Search for the cell housing the specified text and yield its (X, Y) center coordinate. 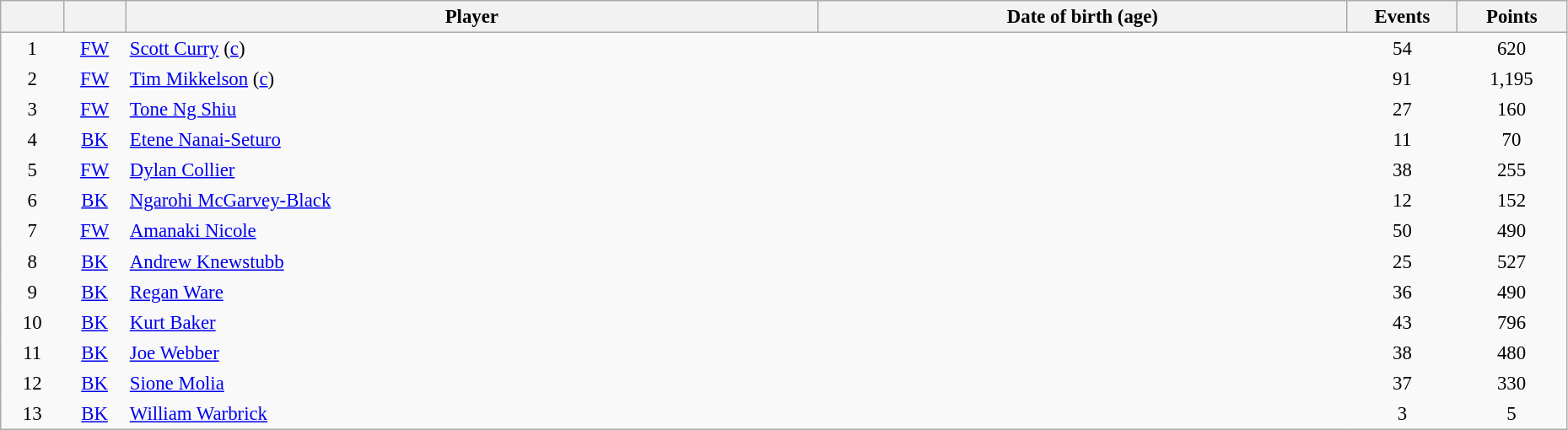
152 (1511, 201)
Events (1402, 17)
4 (32, 140)
36 (1402, 292)
1 (32, 49)
6 (32, 201)
1,195 (1511, 78)
620 (1511, 49)
Etene Nanai-Seturo (471, 140)
8 (32, 261)
Joe Webber (471, 352)
480 (1511, 352)
Dylan Collier (471, 170)
2 (32, 78)
Andrew Knewstubb (471, 261)
37 (1402, 383)
Kurt Baker (471, 322)
Ngarohi McGarvey-Black (471, 201)
43 (1402, 322)
10 (32, 322)
50 (1402, 231)
54 (1402, 49)
Amanaki Nicole (471, 231)
Tone Ng Shiu (471, 109)
Date of birth (age) (1082, 17)
Player (471, 17)
25 (1402, 261)
Points (1511, 17)
Scott Curry (c) (471, 49)
160 (1511, 109)
70 (1511, 140)
796 (1511, 322)
255 (1511, 170)
William Warbrick (471, 413)
330 (1511, 383)
Tim Mikkelson (c) (471, 78)
Sione Molia (471, 383)
9 (32, 292)
91 (1402, 78)
13 (32, 413)
27 (1402, 109)
Regan Ware (471, 292)
527 (1511, 261)
7 (32, 231)
